Locate the cell with the specified text and output its [x, y] center coordinate. 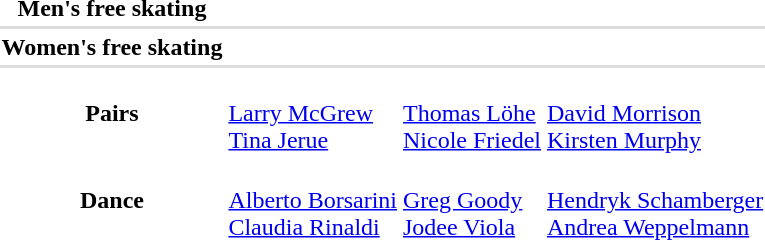
Larry McGrewTina Jerue [313, 113]
Pairs [112, 113]
David MorrisonKirsten Murphy [654, 113]
Thomas LöheNicole Friedel [472, 113]
Women's free skating [112, 47]
